Return [X, Y] of the center of cell containing provided text 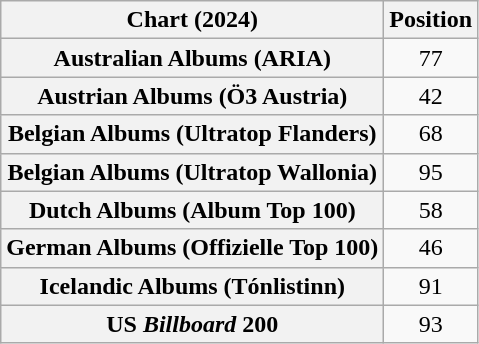
Position [431, 20]
Dutch Albums (Album Top 100) [192, 210]
93 [431, 324]
Belgian Albums (Ultratop Wallonia) [192, 172]
77 [431, 58]
US Billboard 200 [192, 324]
German Albums (Offizielle Top 100) [192, 248]
42 [431, 96]
58 [431, 210]
95 [431, 172]
Chart (2024) [192, 20]
91 [431, 286]
Belgian Albums (Ultratop Flanders) [192, 134]
Austrian Albums (Ö3 Austria) [192, 96]
Australian Albums (ARIA) [192, 58]
68 [431, 134]
46 [431, 248]
Icelandic Albums (Tónlistinn) [192, 286]
